Return (X, Y) of the center of cell containing provided text 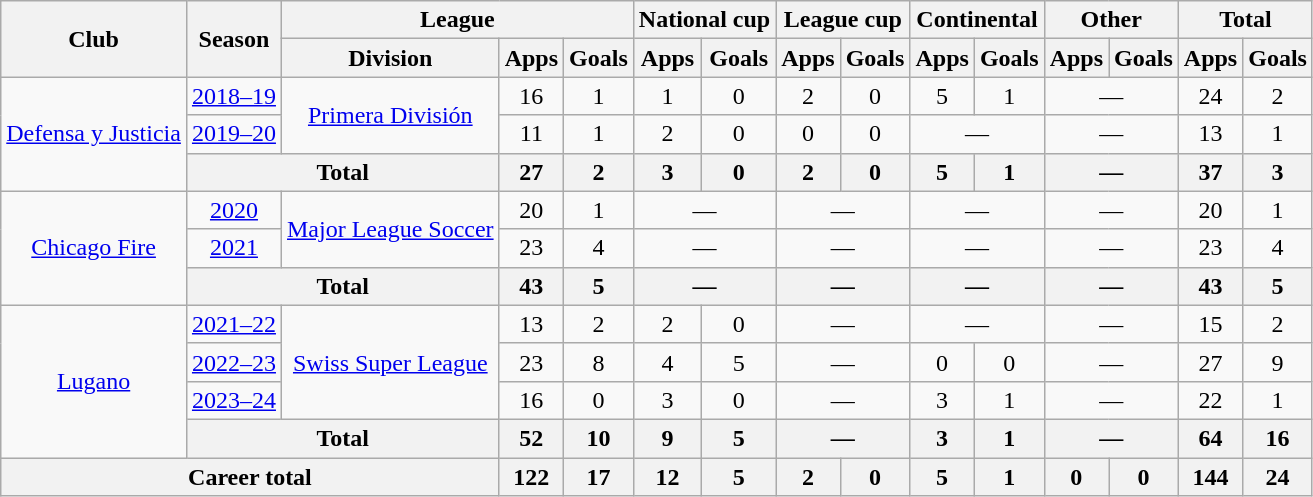
League (457, 20)
Continental (977, 20)
National cup (704, 20)
Season (234, 39)
Swiss Super League (390, 362)
Division (390, 58)
144 (1210, 477)
122 (531, 477)
Club (94, 39)
League cup (843, 20)
37 (1210, 172)
15 (1210, 324)
8 (599, 362)
2021 (234, 248)
2019–20 (234, 134)
Chicago Fire (94, 248)
12 (667, 477)
11 (531, 134)
Other (1111, 20)
2021–22 (234, 324)
Lugano (94, 381)
Primera División (390, 115)
52 (531, 438)
22 (1210, 400)
64 (1210, 438)
2018–19 (234, 96)
Career total (250, 477)
17 (599, 477)
Defensa y Justicia (94, 134)
2022–23 (234, 362)
2023–24 (234, 400)
Major League Soccer (390, 229)
2020 (234, 210)
10 (599, 438)
